Search for the cell housing the specified text and yield its [X, Y] center coordinate. 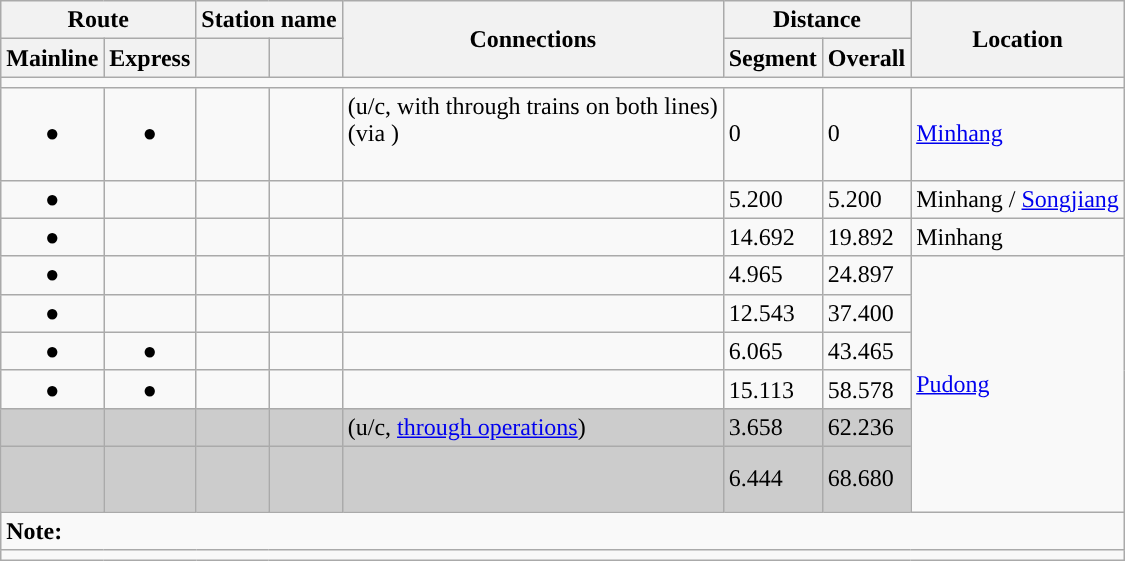
3.658 [772, 427]
43.465 [866, 351]
Route [98, 20]
Note: [563, 531]
19.892 [866, 237]
15.113 [772, 389]
12.543 [772, 313]
68.680 [866, 478]
Distance [816, 20]
Station name [269, 20]
62.236 [866, 427]
Minhang / Songjiang [1018, 199]
Overall [866, 58]
37.400 [866, 313]
Pudong [1018, 384]
Segment [772, 58]
6.444 [772, 478]
(u/c, with through trains on both lines) (via ) [532, 134]
24.897 [866, 275]
(u/c, through operations) [532, 427]
Mainline [52, 58]
6.065 [772, 351]
4.965 [772, 275]
58.578 [866, 389]
Connections [532, 39]
14.692 [772, 237]
Express [150, 58]
Location [1018, 39]
